Detect which cell encompasses the target text, then output its [x, y] center coordinate. 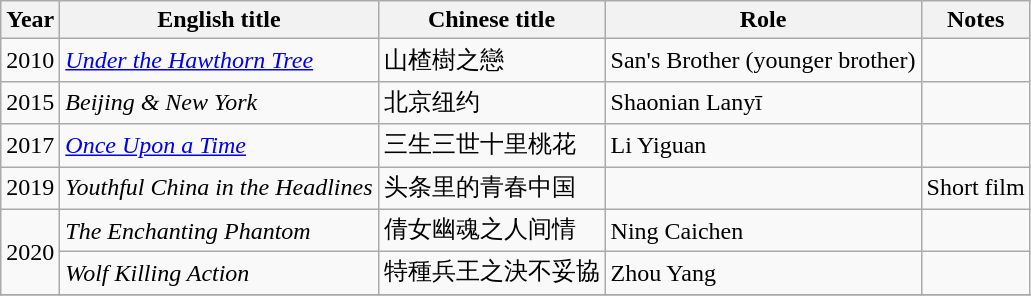
倩女幽魂之人间情 [492, 230]
2019 [30, 188]
Year [30, 20]
2010 [30, 60]
2017 [30, 146]
English title [219, 20]
Once Upon a Time [219, 146]
Beijing & New York [219, 102]
Chinese title [492, 20]
Ning Caichen [763, 230]
San's Brother (younger brother) [763, 60]
Under the Hawthorn Tree [219, 60]
Role [763, 20]
2020 [30, 252]
The Enchanting Phantom [219, 230]
特種兵王之決不妥協 [492, 274]
Zhou Yang [763, 274]
北京纽约 [492, 102]
2015 [30, 102]
头条里的青春中国 [492, 188]
Short film [976, 188]
三生三世十里桃花 [492, 146]
Wolf Killing Action [219, 274]
Youthful China in the Headlines [219, 188]
山楂樹之戀 [492, 60]
Li Yiguan [763, 146]
Shaonian Lanyī [763, 102]
Notes [976, 20]
